Locate the cell with the specified text and output its (x, y) center coordinate. 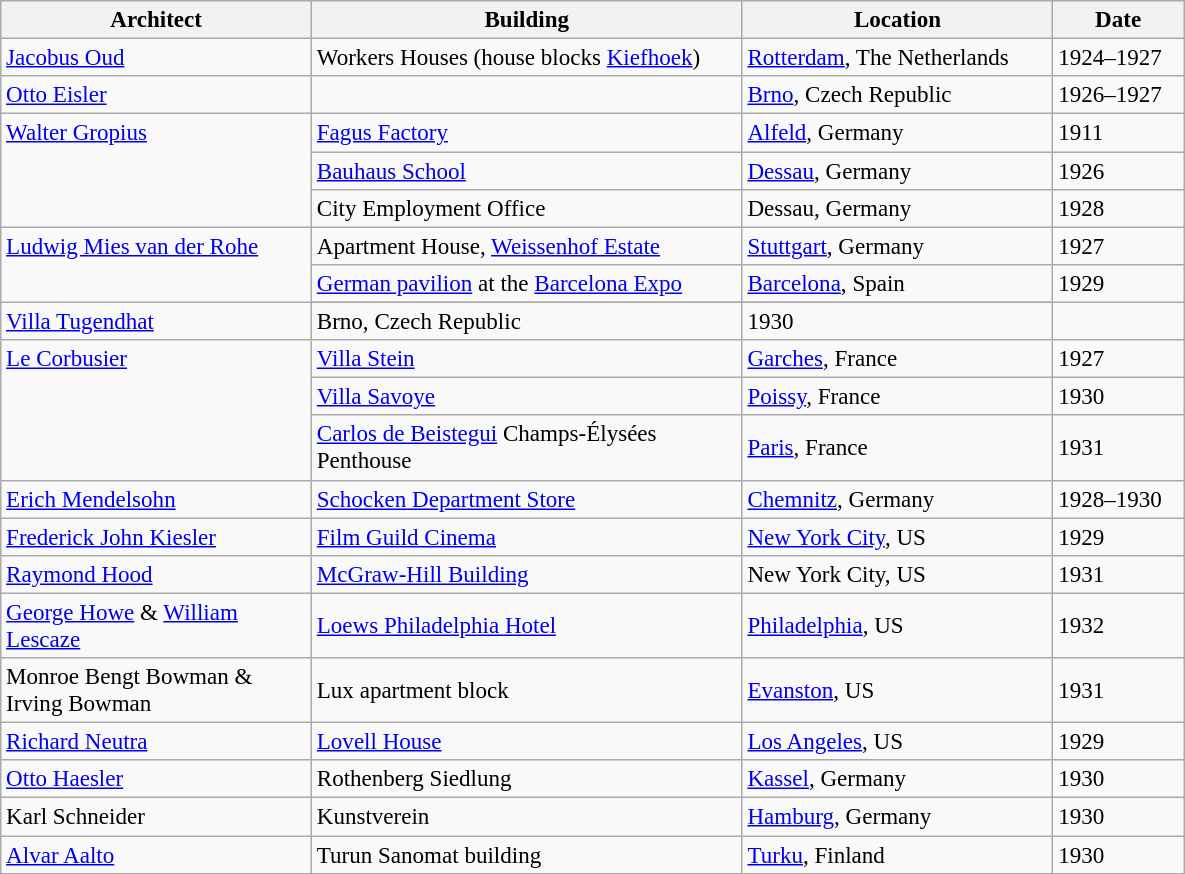
Garches, France (898, 359)
Rothenberg Siedlung (526, 779)
McGraw-Hill Building (526, 575)
Turku, Finland (898, 855)
Frederick John Kiesler (156, 537)
1928 (1118, 209)
Richard Neutra (156, 742)
Workers Houses (house blocks Kiefhoek) (526, 58)
Film Guild Cinema (526, 537)
Alfeld, Germany (898, 133)
Ludwig Mies van der Rohe (156, 264)
Location (898, 20)
Poissy, France (898, 397)
Apartment House, Weissenhof Estate (526, 246)
Villa Tugendhat (156, 322)
1926 (1118, 171)
Rotterdam, The Netherlands (898, 58)
Le Corbusier (156, 410)
Erich Mendelsohn (156, 499)
Building (526, 20)
Los Angeles, US (898, 742)
Stuttgart, Germany (898, 246)
Villa Savoye (526, 397)
City Employment Office (526, 209)
Turun Sanomat building (526, 855)
Raymond Hood (156, 575)
Kunstverein (526, 817)
Villa Stein (526, 359)
Jacobus Oud (156, 58)
1926–1927 (1118, 95)
Walter Gropius (156, 170)
Lux apartment block (526, 690)
Lovell House (526, 742)
Carlos de Beistegui Champs-Élysées Penthouse (526, 448)
Architect (156, 20)
Hamburg, Germany (898, 817)
Loews Philadelphia Hotel (526, 626)
Karl Schneider (156, 817)
Otto Eisler (156, 95)
Date (1118, 20)
German pavilion at the Barcelona Expo (526, 284)
1924–1927 (1118, 58)
Paris, France (898, 448)
Alvar Aalto (156, 855)
Monroe Bengt Bowman & Irving Bowman (156, 690)
George Howe & William Lescaze (156, 626)
Barcelona, Spain (898, 284)
1928–1930 (1118, 499)
Kassel, Germany (898, 779)
Fagus Factory (526, 133)
Schocken Department Store (526, 499)
Chemnitz, Germany (898, 499)
1911 (1118, 133)
Bauhaus School (526, 171)
Evanston, US (898, 690)
Otto Haesler (156, 779)
1932 (1118, 626)
Philadelphia, US (898, 626)
